Return the (X, Y) coordinate for the center point of the cell that contains the specified text.  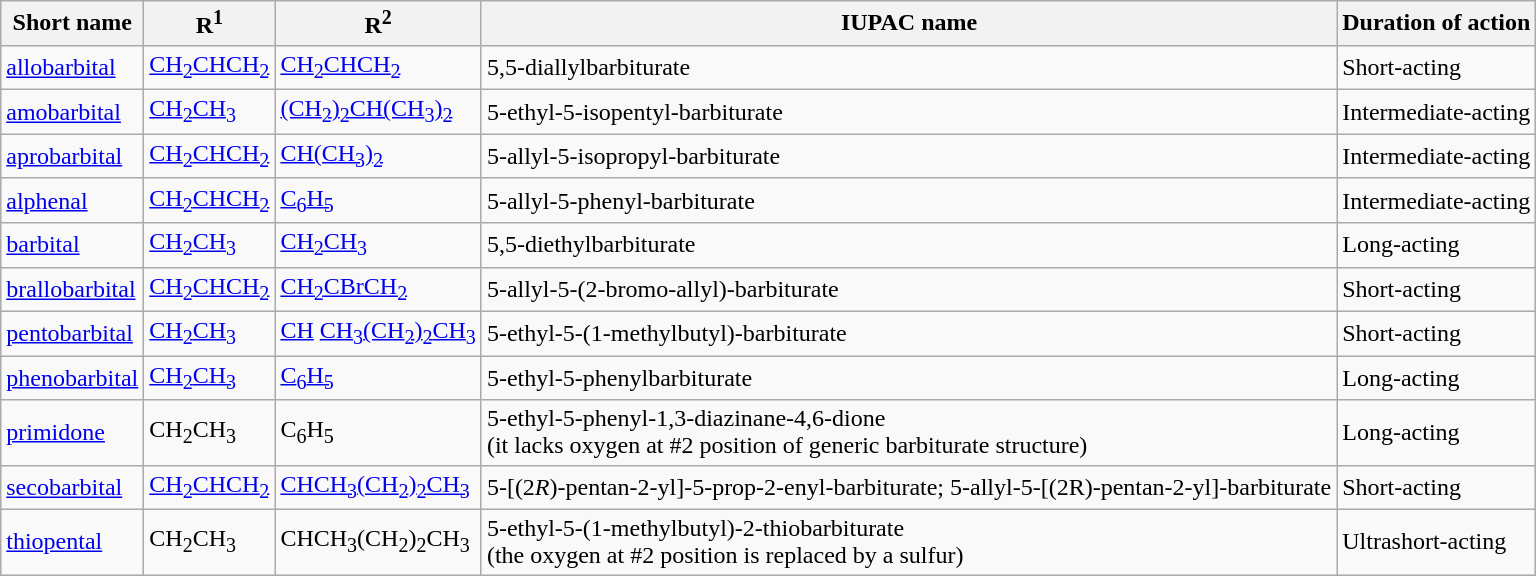
Duration of action (1436, 24)
Ultrashort-acting (1436, 542)
thiopental (72, 542)
5,5-diallylbarbiturate (908, 67)
amobarbital (72, 112)
R1 (210, 24)
IUPAC name (908, 24)
phenobarbital (72, 378)
primidone (72, 432)
allobarbital (72, 67)
alphenal (72, 200)
aprobarbital (72, 156)
5-ethyl-5-phenylbarbiturate (908, 378)
brallobarbital (72, 289)
pentobarbital (72, 333)
5-allyl-5-(2-bromo-allyl)-barbiturate (908, 289)
5-allyl-5-isopropyl-barbiturate (908, 156)
barbital (72, 245)
5-ethyl-5-(1-methylbutyl)-2-thiobarbiturate(the oxygen at #2 position is replaced by a sulfur) (908, 542)
5-[(2R)-pentan-2-yl]-5-prop-2-enyl-barbiturate; 5-allyl-5-[(2R)-pentan-2-yl]-barbiturate (908, 487)
R2 (378, 24)
secobarbital (72, 487)
Short name (72, 24)
(CH2)2CH(CH3)2 (378, 112)
CH2CBrCH2 (378, 289)
CH CH3(CH2)2CH3 (378, 333)
5-ethyl-5-isopentyl-barbiturate (908, 112)
5-allyl-5-phenyl-barbiturate (908, 200)
5-ethyl-5-(1-methylbutyl)-barbiturate (908, 333)
5-ethyl-5-phenyl-1,3-diazinane-4,6-dione(it lacks oxygen at #2 position of generic barbiturate structure) (908, 432)
5,5-diethylbarbiturate (908, 245)
CH(CH3)2 (378, 156)
